Detect which cell encompasses the target text, then output its (X, Y) center coordinate. 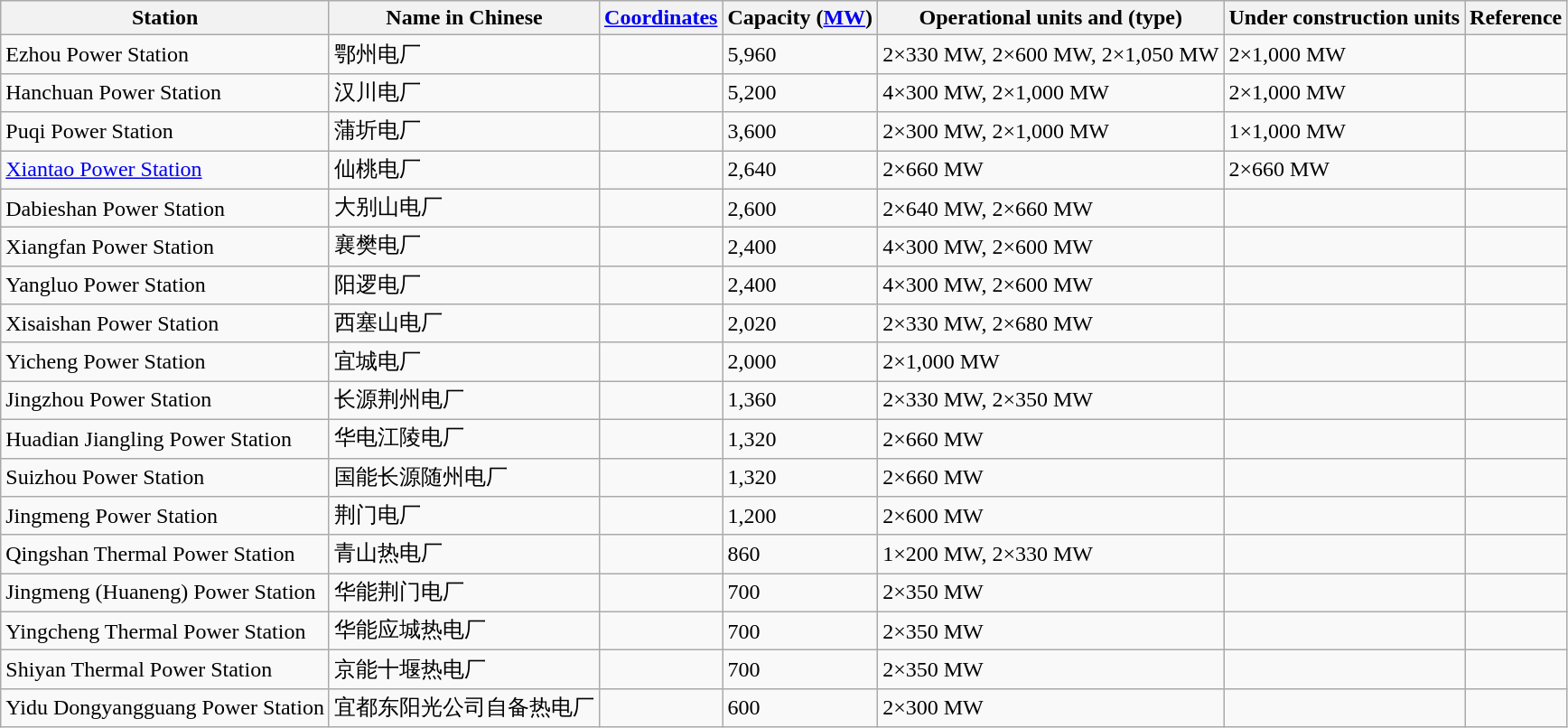
仙桃电厂 (464, 170)
阳逻电厂 (464, 285)
Xisaishan Power Station (165, 323)
Yicheng Power Station (165, 361)
Qingshan Thermal Power Station (165, 555)
长源荆州电厂 (464, 401)
5,200 (800, 92)
2×330 MW, 2×600 MW, 2×1,050 MW (1051, 54)
华能荆门电厂 (464, 593)
Operational units and (type) (1051, 18)
Ezhou Power Station (165, 54)
Jingzhou Power Station (165, 401)
Name in Chinese (464, 18)
5,960 (800, 54)
Station (165, 18)
1×200 MW, 2×330 MW (1051, 555)
汉川电厂 (464, 92)
Capacity (MW) (800, 18)
宜都东阳光公司自备热电厂 (464, 708)
青山热电厂 (464, 555)
Huadian Jiangling Power Station (165, 439)
Coordinates (661, 18)
荆门电厂 (464, 517)
Hanchuan Power Station (165, 92)
华电江陵电厂 (464, 439)
2×300 MW (1051, 708)
2×300 MW, 2×1,000 MW (1051, 132)
大别山电厂 (464, 208)
华能应城热电厂 (464, 630)
1×1,000 MW (1344, 132)
2,020 (800, 323)
国能长源随州电厂 (464, 477)
860 (800, 555)
Under construction units (1344, 18)
2×330 MW, 2×680 MW (1051, 323)
1,200 (800, 517)
西塞山电厂 (464, 323)
蒲圻电厂 (464, 132)
2×330 MW, 2×350 MW (1051, 401)
Yingcheng Thermal Power Station (165, 630)
鄂州电厂 (464, 54)
2,640 (800, 170)
2×600 MW (1051, 517)
Xiangfan Power Station (165, 247)
1,360 (800, 401)
3,600 (800, 132)
600 (800, 708)
2,000 (800, 361)
2,600 (800, 208)
京能十堰热电厂 (464, 670)
Puqi Power Station (165, 132)
宜城电厂 (464, 361)
4×300 MW, 2×1,000 MW (1051, 92)
Jingmeng Power Station (165, 517)
襄樊电厂 (464, 247)
Dabieshan Power Station (165, 208)
Reference (1516, 18)
Shiyan Thermal Power Station (165, 670)
Suizhou Power Station (165, 477)
Xiantao Power Station (165, 170)
Yidu Dongyangguang Power Station (165, 708)
Yangluo Power Station (165, 285)
2×640 MW, 2×660 MW (1051, 208)
Jingmeng (Huaneng) Power Station (165, 593)
